Find where the given text appears and provide that cell's center as [x, y] coordinate. 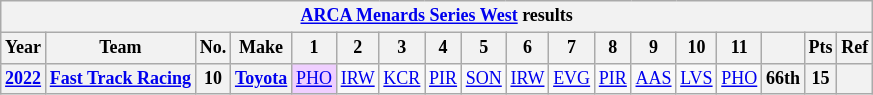
Year [24, 48]
AAS [654, 78]
5 [484, 48]
Fast Track Racing [120, 78]
SON [484, 78]
LVS [696, 78]
15 [820, 78]
Ref [855, 48]
Pts [820, 48]
1 [314, 48]
ARCA Menards Series West results [437, 16]
Make [262, 48]
4 [444, 48]
9 [654, 48]
3 [402, 48]
KCR [402, 78]
2022 [24, 78]
8 [612, 48]
11 [740, 48]
2 [358, 48]
Team [120, 48]
EVG [572, 78]
Toyota [262, 78]
7 [572, 48]
66th [784, 78]
No. [212, 48]
6 [528, 48]
